Find where the given text appears and provide that cell's center as (x, y) coordinate. 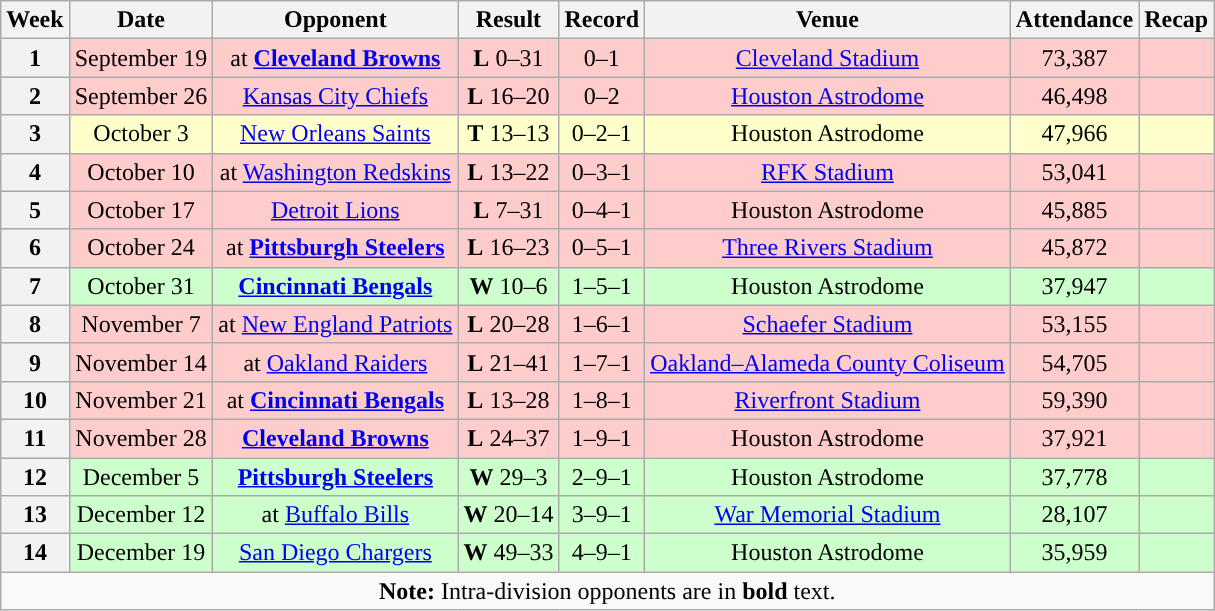
11 (35, 438)
Venue (828, 20)
0–2–1 (602, 134)
4 (35, 172)
5 (35, 210)
7 (35, 286)
September 19 (141, 58)
47,966 (1074, 134)
at New England Patriots (336, 324)
Date (141, 20)
at Oakland Raiders (336, 362)
New Orleans Saints (336, 134)
Kansas City Chiefs (336, 96)
Three Rivers Stadium (828, 248)
3–9–1 (602, 515)
Record (602, 20)
13 (35, 515)
October 31 (141, 286)
L 13–22 (508, 172)
November 14 (141, 362)
53,041 (1074, 172)
December 19 (141, 553)
San Diego Chargers (336, 553)
1–9–1 (602, 438)
at Pittsburgh Steelers (336, 248)
1 (35, 58)
at Cleveland Browns (336, 58)
Note: Intra-division opponents are in bold text. (608, 591)
Cincinnati Bengals (336, 286)
Detroit Lions (336, 210)
9 (35, 362)
Result (508, 20)
59,390 (1074, 400)
RFK Stadium (828, 172)
2–9–1 (602, 477)
35,959 (1074, 553)
October 3 (141, 134)
W 29–3 (508, 477)
W 10–6 (508, 286)
October 10 (141, 172)
L 24–37 (508, 438)
0–2 (602, 96)
4–9–1 (602, 553)
L 13–28 (508, 400)
Schaefer Stadium (828, 324)
6 (35, 248)
November 21 (141, 400)
Opponent (336, 20)
Week (35, 20)
53,155 (1074, 324)
45,885 (1074, 210)
1–5–1 (602, 286)
45,872 (1074, 248)
War Memorial Stadium (828, 515)
L 16–23 (508, 248)
2 (35, 96)
Riverfront Stadium (828, 400)
at Buffalo Bills (336, 515)
L 0–31 (508, 58)
T 13–13 (508, 134)
12 (35, 477)
October 24 (141, 248)
73,387 (1074, 58)
14 (35, 553)
at Washington Redskins (336, 172)
Oakland–Alameda County Coliseum (828, 362)
L 16–20 (508, 96)
1–8–1 (602, 400)
September 26 (141, 96)
Attendance (1074, 20)
Recap (1176, 20)
10 (35, 400)
November 7 (141, 324)
W 49–33 (508, 553)
1–6–1 (602, 324)
Pittsburgh Steelers (336, 477)
0–4–1 (602, 210)
W 20–14 (508, 515)
37,778 (1074, 477)
at Cincinnati Bengals (336, 400)
Cleveland Stadium (828, 58)
L 20–28 (508, 324)
0–1 (602, 58)
0–3–1 (602, 172)
Cleveland Browns (336, 438)
37,921 (1074, 438)
3 (35, 134)
28,107 (1074, 515)
November 28 (141, 438)
October 17 (141, 210)
December 12 (141, 515)
8 (35, 324)
L 7–31 (508, 210)
37,947 (1074, 286)
L 21–41 (508, 362)
0–5–1 (602, 248)
December 5 (141, 477)
1–7–1 (602, 362)
46,498 (1074, 96)
54,705 (1074, 362)
